Detect which cell encompasses the target text, then output its (X, Y) center coordinate. 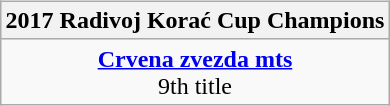
Crvena zvezda mts9th title (195, 72)
2017 Radivoj Korać Cup Champions (195, 20)
